Determine the (X, Y) coordinate at the center of the cell enclosing the given text.  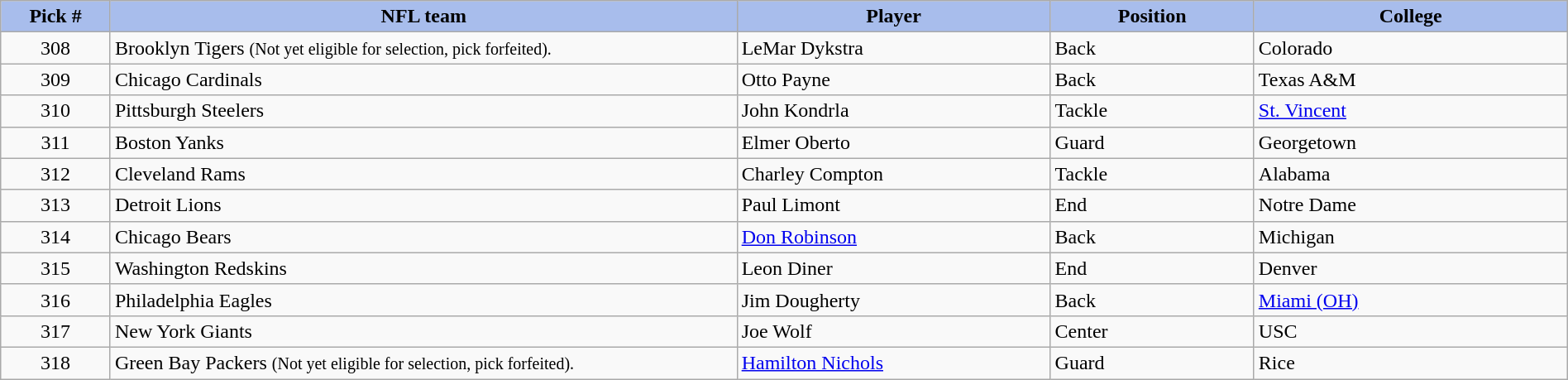
Rice (1411, 363)
Philadelphia Eagles (423, 300)
Chicago Cardinals (423, 79)
Alabama (1411, 174)
Texas A&M (1411, 79)
309 (56, 79)
Brooklyn Tigers (Not yet eligible for selection, pick forfeited). (423, 48)
314 (56, 237)
Denver (1411, 268)
St. Vincent (1411, 111)
USC (1411, 331)
Michigan (1411, 237)
John Kondrla (893, 111)
Center (1152, 331)
Don Robinson (893, 237)
NFL team (423, 17)
313 (56, 205)
Leon Diner (893, 268)
Elmer Oberto (893, 142)
Player (893, 17)
318 (56, 363)
Detroit Lions (423, 205)
311 (56, 142)
317 (56, 331)
Hamilton Nichols (893, 363)
Joe Wolf (893, 331)
Pick # (56, 17)
308 (56, 48)
Paul Limont (893, 205)
Position (1152, 17)
Jim Dougherty (893, 300)
Chicago Bears (423, 237)
Washington Redskins (423, 268)
316 (56, 300)
Pittsburgh Steelers (423, 111)
Charley Compton (893, 174)
LeMar Dykstra (893, 48)
Boston Yanks (423, 142)
Miami (OH) (1411, 300)
312 (56, 174)
Green Bay Packers (Not yet eligible for selection, pick forfeited). (423, 363)
Colorado (1411, 48)
New York Giants (423, 331)
310 (56, 111)
315 (56, 268)
Otto Payne (893, 79)
Cleveland Rams (423, 174)
Notre Dame (1411, 205)
College (1411, 17)
Georgetown (1411, 142)
